From the cell containing the given text, extract its center point as (x, y) coordinate. 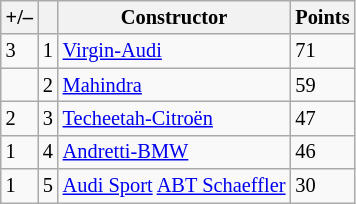
71 (322, 51)
4 (48, 152)
46 (322, 152)
Points (322, 17)
Audi Sport ABT Schaeffler (174, 186)
Mahindra (174, 85)
Techeetah-Citroën (174, 118)
Constructor (174, 17)
47 (322, 118)
Virgin-Audi (174, 51)
Andretti-BMW (174, 152)
5 (48, 186)
+/– (20, 17)
30 (322, 186)
59 (322, 85)
